Pinpoint the cell where the given text exists, returning its (X, Y) midpoint coordinate. 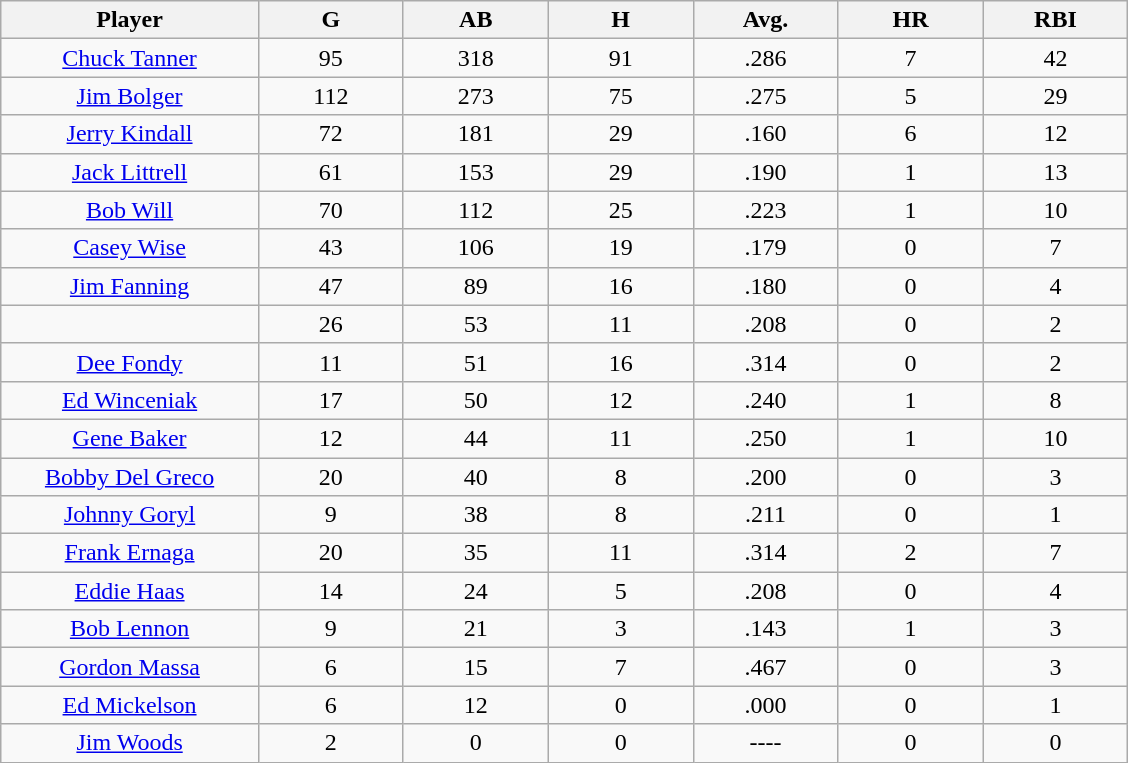
Bob Lennon (130, 629)
Casey Wise (130, 248)
Avg. (766, 20)
38 (476, 515)
Bobby Del Greco (130, 477)
153 (476, 172)
Bob Will (130, 210)
50 (476, 400)
44 (476, 438)
14 (330, 591)
AB (476, 20)
51 (476, 362)
.211 (766, 515)
19 (620, 248)
318 (476, 58)
.223 (766, 210)
Gordon Massa (130, 667)
Dee Fondy (130, 362)
RBI (1056, 20)
75 (620, 96)
Frank Ernaga (130, 553)
Jack Littrell (130, 172)
Johnny Goryl (130, 515)
43 (330, 248)
70 (330, 210)
Jim Bolger (130, 96)
21 (476, 629)
Jerry Kindall (130, 134)
Chuck Tanner (130, 58)
.286 (766, 58)
Player (130, 20)
24 (476, 591)
Gene Baker (130, 438)
.190 (766, 172)
.275 (766, 96)
181 (476, 134)
.200 (766, 477)
Jim Fanning (130, 286)
17 (330, 400)
.467 (766, 667)
.240 (766, 400)
40 (476, 477)
273 (476, 96)
89 (476, 286)
91 (620, 58)
.143 (766, 629)
Eddie Haas (130, 591)
---- (766, 743)
61 (330, 172)
15 (476, 667)
H (620, 20)
72 (330, 134)
.180 (766, 286)
.000 (766, 705)
106 (476, 248)
.250 (766, 438)
26 (330, 324)
.179 (766, 248)
13 (1056, 172)
Ed Winceniak (130, 400)
.160 (766, 134)
Jim Woods (130, 743)
53 (476, 324)
42 (1056, 58)
47 (330, 286)
95 (330, 58)
35 (476, 553)
HR (910, 20)
G (330, 20)
Ed Mickelson (130, 705)
25 (620, 210)
